Capture the cell that displays the provided text and extract its (X, Y) central coordinate. 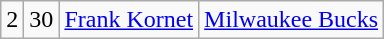
2 (12, 20)
30 (42, 20)
Milwaukee Bucks (292, 20)
Frank Kornet (129, 20)
